Provide the [x, y] coordinate of the cell's center where the given text is located.  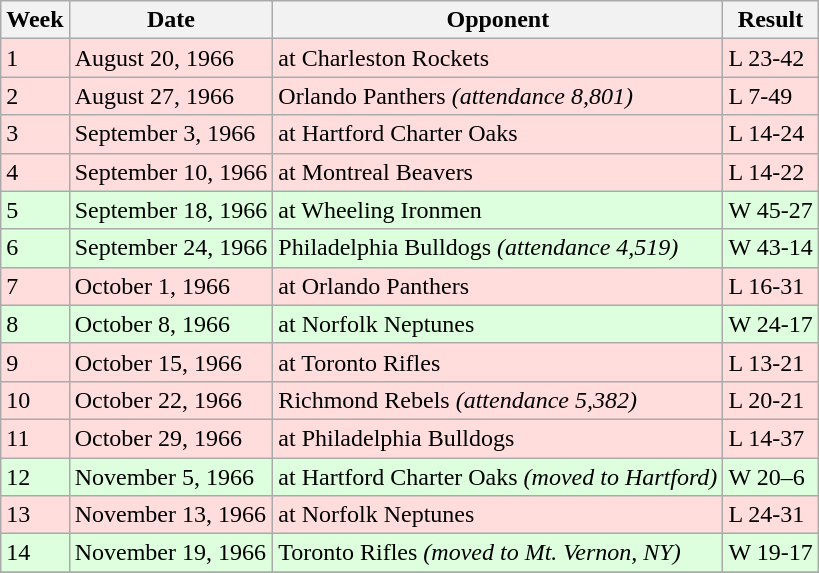
Week [35, 20]
October 22, 1966 [171, 400]
3 [35, 134]
November 13, 1966 [171, 515]
at Hartford Charter Oaks (moved to Hartford) [498, 477]
at Toronto Rifles [498, 362]
13 [35, 515]
October 15, 1966 [171, 362]
Result [770, 20]
11 [35, 438]
September 10, 1966 [171, 172]
October 8, 1966 [171, 324]
W 19-17 [770, 553]
August 27, 1966 [171, 96]
at Philadelphia Bulldogs [498, 438]
L 24-31 [770, 515]
October 29, 1966 [171, 438]
at Montreal Beavers [498, 172]
14 [35, 553]
2 [35, 96]
W 24-17 [770, 324]
8 [35, 324]
Orlando Panthers (attendance 8,801) [498, 96]
L 13-21 [770, 362]
L 16-31 [770, 286]
September 24, 1966 [171, 248]
at Orlando Panthers [498, 286]
September 3, 1966 [171, 134]
at Charleston Rockets [498, 58]
L 7-49 [770, 96]
6 [35, 248]
W 43-14 [770, 248]
5 [35, 210]
7 [35, 286]
Toronto Rifles (moved to Mt. Vernon, NY) [498, 553]
September 18, 1966 [171, 210]
4 [35, 172]
Opponent [498, 20]
W 20–6 [770, 477]
at Wheeling Ironmen [498, 210]
November 19, 1966 [171, 553]
9 [35, 362]
L 23-42 [770, 58]
L 14-24 [770, 134]
12 [35, 477]
November 5, 1966 [171, 477]
10 [35, 400]
1 [35, 58]
L 20-21 [770, 400]
at Hartford Charter Oaks [498, 134]
Date [171, 20]
Richmond Rebels (attendance 5,382) [498, 400]
October 1, 1966 [171, 286]
L 14-37 [770, 438]
W 45-27 [770, 210]
L 14-22 [770, 172]
Philadelphia Bulldogs (attendance 4,519) [498, 248]
August 20, 1966 [171, 58]
